From the cell containing the given text, extract its center point as [X, Y] coordinate. 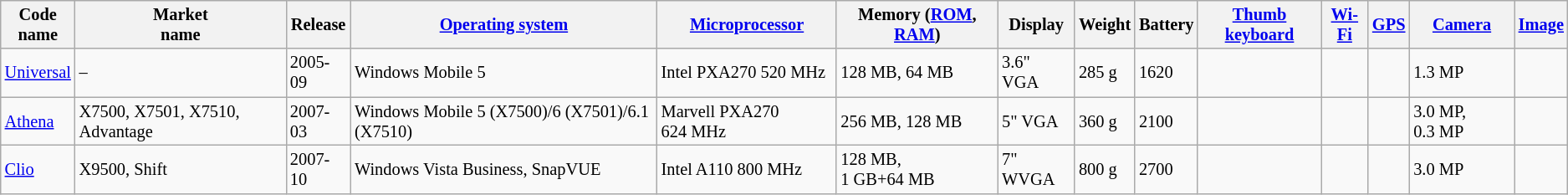
X9500, Shift [181, 169]
– [181, 73]
Codename [38, 24]
Marvell PXA270 624 MHz [748, 121]
128 MB, 64 MB [917, 73]
Microprocessor [748, 24]
3.0 MP [1462, 169]
Release [318, 24]
Windows Mobile 5 [503, 73]
Weight [1105, 24]
128 MB, 1 GB+64 MB [917, 169]
Clio [38, 169]
Wi-Fi [1345, 24]
Universal [38, 73]
3.0 MP, 0.3 MP [1462, 121]
Memory (ROM, RAM) [917, 24]
Camera [1462, 24]
X7500, X7501, X7510, Advantage [181, 121]
2005-09 [318, 73]
800 g [1105, 169]
Thumb keyboard [1259, 24]
1620 [1166, 73]
360 g [1105, 121]
3.6" VGA [1036, 73]
Windows Vista Business, SnapVUE [503, 169]
5" VGA [1036, 121]
2007-03 [318, 121]
Intel PXA270 520 MHz [748, 73]
GPS [1388, 24]
Athena [38, 121]
2700 [1166, 169]
7" WVGA [1036, 169]
2007-10 [318, 169]
2100 [1166, 121]
Display [1036, 24]
Battery [1166, 24]
Intel A110 800 MHz [748, 169]
285 g [1105, 73]
1.3 MP [1462, 73]
Operating system [503, 24]
Windows Mobile 5 (X7500)/6 (X7501)/6.1 (X7510) [503, 121]
Marketname [181, 24]
Image [1541, 24]
256 MB, 128 MB [917, 121]
